Return [x, y] of the center of cell containing provided text 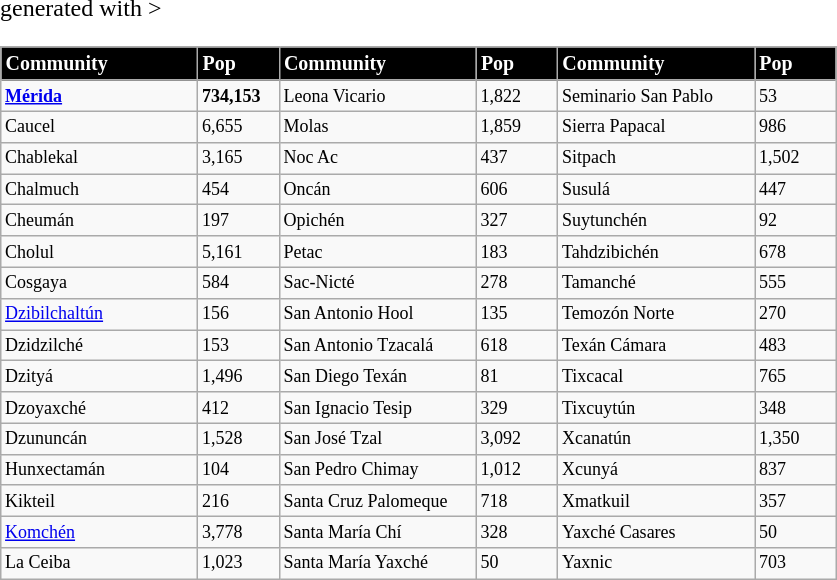
Sierra Papacal [656, 126]
Xmatkuil [656, 500]
Dzibilchaltún [100, 314]
327 [516, 220]
197 [238, 220]
156 [238, 314]
53 [796, 96]
Cholul [100, 252]
Opichén [378, 220]
Sitpach [656, 158]
San Antonio Tzacalá [378, 346]
Xcanatún [656, 438]
Seminario San Pablo [656, 96]
Chalmuch [100, 190]
Xcunyá [656, 470]
81 [516, 376]
Tahdzibichén [656, 252]
270 [796, 314]
1,012 [516, 470]
Oncán [378, 190]
1,350 [796, 438]
Caucel [100, 126]
Texán Cámara [656, 346]
San Ignacio Tesip [378, 408]
718 [516, 500]
135 [516, 314]
3,778 [238, 532]
Mérida [100, 96]
Cheumán [100, 220]
447 [796, 190]
San Antonio Hool [378, 314]
San José Tzal [378, 438]
6,655 [238, 126]
1,528 [238, 438]
Leona Vicario [378, 96]
San Diego Texán [378, 376]
329 [516, 408]
Dzidzilché [100, 346]
765 [796, 376]
Cosgaya [100, 282]
278 [516, 282]
Tixcacal [656, 376]
Sac-Nicté [378, 282]
Noc Ac [378, 158]
Yaxché Casares [656, 532]
437 [516, 158]
Tamanché [656, 282]
454 [238, 190]
Suytunchén [656, 220]
328 [516, 532]
216 [238, 500]
Santa María Chí [378, 532]
703 [796, 564]
678 [796, 252]
Kikteil [100, 500]
183 [516, 252]
Santa Cruz Palomeque [378, 500]
837 [796, 470]
1,822 [516, 96]
104 [238, 470]
3,092 [516, 438]
Hunxectamán [100, 470]
Petac [378, 252]
1,859 [516, 126]
La Ceiba [100, 564]
357 [796, 500]
Dzununcán [100, 438]
618 [516, 346]
606 [516, 190]
Chablekal [100, 158]
153 [238, 346]
Dzityá [100, 376]
Santa María Yaxché [378, 564]
Komchén [100, 532]
3,165 [238, 158]
1,023 [238, 564]
1,502 [796, 158]
986 [796, 126]
1,496 [238, 376]
Susulá [656, 190]
San Pedro Chimay [378, 470]
Temozón Norte [656, 314]
584 [238, 282]
Yaxnic [656, 564]
734,153 [238, 96]
412 [238, 408]
Dzoyaxché [100, 408]
483 [796, 346]
Molas [378, 126]
555 [796, 282]
Tixcuytún [656, 408]
348 [796, 408]
5,161 [238, 252]
92 [796, 220]
